Identify which cell holds the provided text, then report its (X, Y) central coordinate. 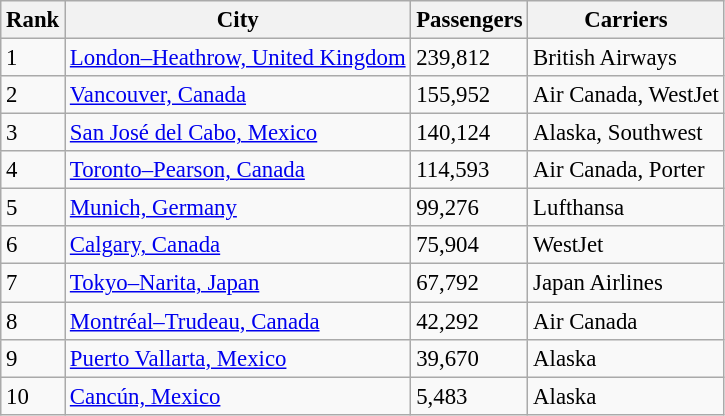
British Airways (626, 58)
Calgary, Canada (238, 245)
Air Canada (626, 321)
1 (33, 58)
Passengers (470, 20)
City (238, 20)
Japan Airlines (626, 283)
4 (33, 170)
2 (33, 95)
8 (33, 321)
155,952 (470, 95)
WestJet (626, 245)
Cancún, Mexico (238, 396)
5,483 (470, 396)
99,276 (470, 208)
75,904 (470, 245)
Carriers (626, 20)
114,593 (470, 170)
Vancouver, Canada (238, 95)
Tokyo–Narita, Japan (238, 283)
Alaska, Southwest (626, 133)
San José del Cabo, Mexico (238, 133)
39,670 (470, 358)
67,792 (470, 283)
42,292 (470, 321)
10 (33, 396)
3 (33, 133)
Toronto–Pearson, Canada (238, 170)
6 (33, 245)
9 (33, 358)
Montréal–Trudeau, Canada (238, 321)
Lufthansa (626, 208)
London–Heathrow, United Kingdom (238, 58)
Munich, Germany (238, 208)
Air Canada, WestJet (626, 95)
5 (33, 208)
Air Canada, Porter (626, 170)
Puerto Vallarta, Mexico (238, 358)
239,812 (470, 58)
Rank (33, 20)
140,124 (470, 133)
7 (33, 283)
